Locate the cell with the specified text and output its [x, y] center coordinate. 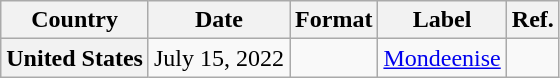
Ref. [532, 20]
Label [442, 20]
Format [334, 20]
Country [75, 20]
July 15, 2022 [218, 58]
Mondeenise [442, 58]
United States [75, 58]
Date [218, 20]
